Return the [x, y] coordinate for the center point of the cell that contains the specified text.  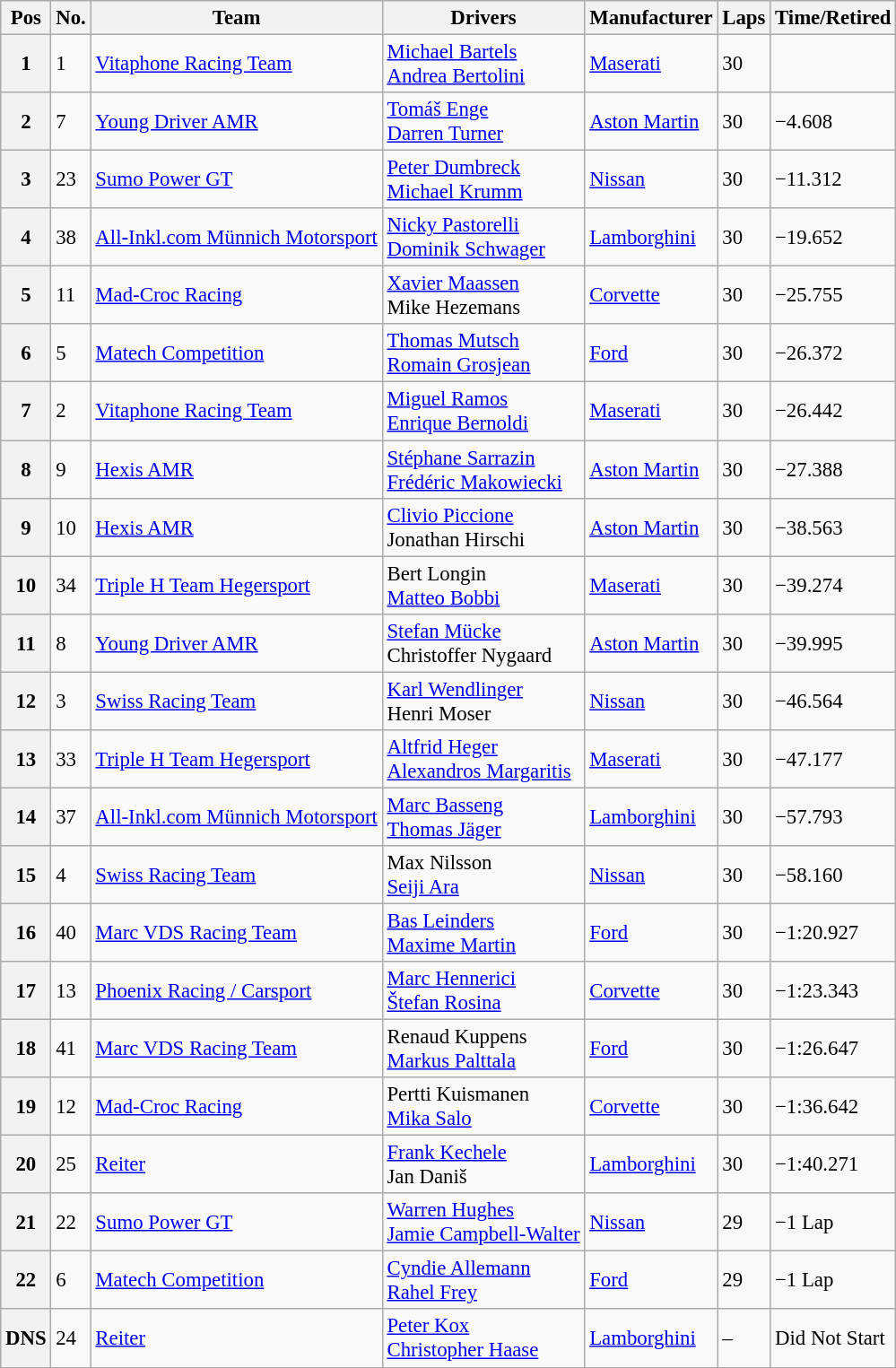
25 [71, 1164]
19 [26, 1107]
−19.652 [833, 237]
Warren Hughes Jamie Campbell-Walter [483, 1222]
−46.564 [833, 701]
Drivers [483, 18]
Peter Kox Christopher Haase [483, 1338]
Marc Basseng Thomas Jäger [483, 816]
17 [26, 990]
40 [71, 933]
20 [26, 1164]
38 [71, 237]
– [744, 1338]
Renaud Kuppens Markus Palttala [483, 1050]
−39.995 [833, 642]
DNS [26, 1338]
Karl Wendlinger Henri Moser [483, 701]
15 [26, 876]
−38.563 [833, 527]
Pertti Kuismanen Mika Salo [483, 1107]
Xavier Maassen Mike Hezemans [483, 296]
Bert Longin Matteo Bobbi [483, 585]
41 [71, 1050]
Bas Leinders Maxime Martin [483, 933]
24 [71, 1338]
−58.160 [833, 876]
Time/Retired [833, 18]
−57.793 [833, 816]
Nicky Pastorelli Dominik Schwager [483, 237]
Max Nilsson Seiji Ara [483, 876]
23 [71, 179]
−11.312 [833, 179]
21 [26, 1222]
Altfrid Heger Alexandros Margaritis [483, 759]
−27.388 [833, 470]
−26.372 [833, 353]
−4.608 [833, 122]
−1:26.647 [833, 1050]
34 [71, 585]
Team [237, 18]
Thomas Mutsch Romain Grosjean [483, 353]
Peter Dumbreck Michael Krumm [483, 179]
Clivio Piccione Jonathan Hirschi [483, 527]
Cyndie Allemann Rahel Frey [483, 1281]
Stefan Mücke Christoffer Nygaard [483, 642]
−39.274 [833, 585]
Laps [744, 18]
Manufacturer [651, 18]
−1:40.271 [833, 1164]
−1:36.642 [833, 1107]
−25.755 [833, 296]
Phoenix Racing / Carsport [237, 990]
−1:23.343 [833, 990]
Miguel Ramos Enrique Bernoldi [483, 411]
14 [26, 816]
No. [71, 18]
−26.442 [833, 411]
Did Not Start [833, 1338]
−1:20.927 [833, 933]
37 [71, 816]
Michael Bartels Andrea Bertolini [483, 65]
18 [26, 1050]
−47.177 [833, 759]
Pos [26, 18]
Tomáš Enge Darren Turner [483, 122]
16 [26, 933]
Frank Kechele Jan Daniš [483, 1164]
Marc Hennerici Štefan Rosina [483, 990]
33 [71, 759]
Stéphane Sarrazin Frédéric Makowiecki [483, 470]
